Identify which cell holds the provided text, then report its (X, Y) central coordinate. 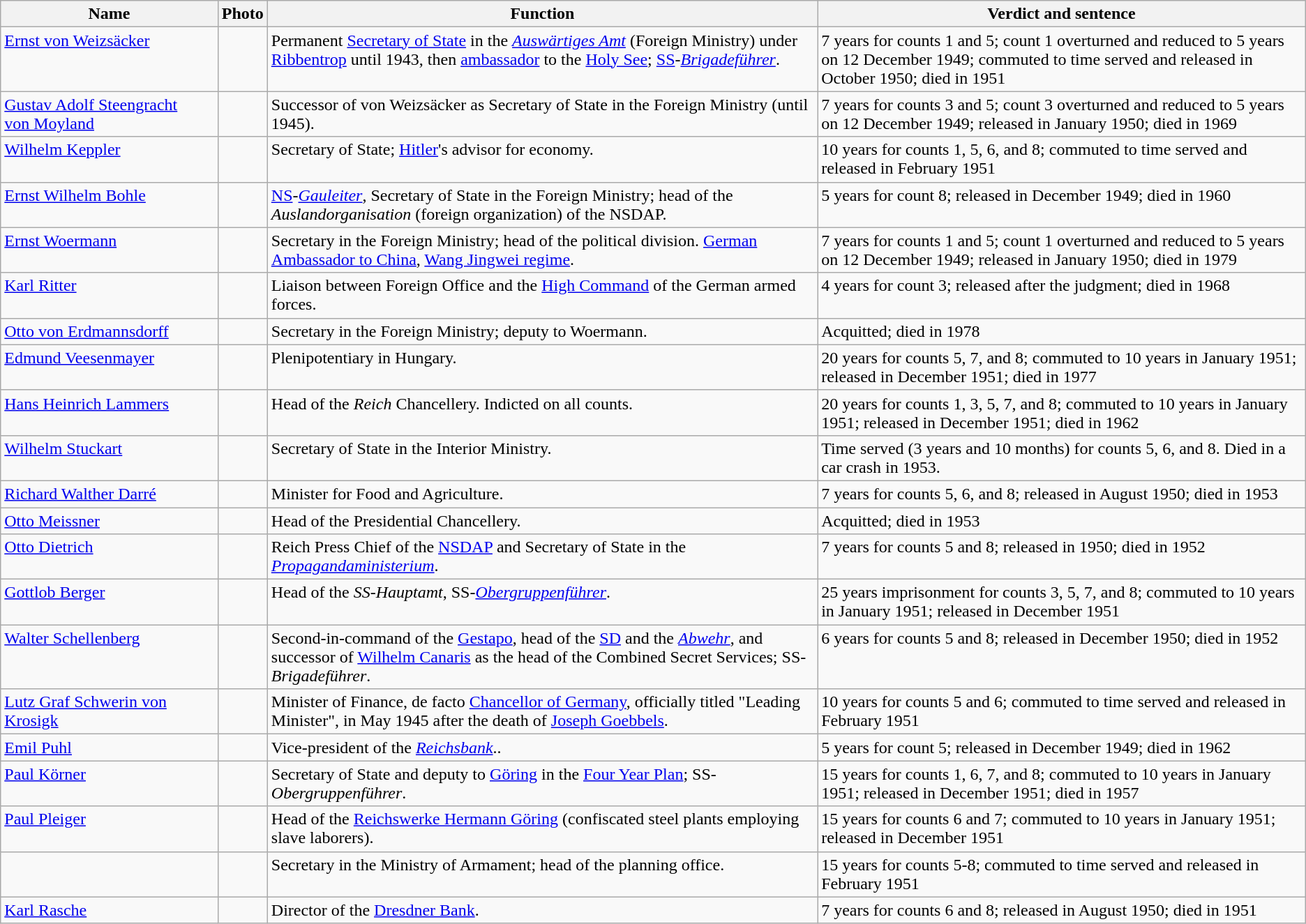
5 years for count 8; released in December 1949; died in 1960 (1062, 205)
Paul Körner (109, 784)
Secretary of State in the Interior Ministry. (542, 457)
Wilhelm Keppler (109, 159)
Plenipotentiary in Hungary. (542, 367)
Successor of von Weizsäcker as Secretary of State in the Foreign Ministry (until 1945). (542, 114)
25 years imprisonment for counts 3, 5, 7, and 8; commuted to 10 years in January 1951; released in December 1951 (1062, 603)
Emil Puhl (109, 748)
Director of the Dresdner Bank. (542, 910)
Gottlob Berger (109, 603)
Minister for Food and Agriculture. (542, 494)
Time served (3 years and 10 months) for counts 5, 6, and 8. Died in a car crash in 1953. (1062, 457)
NS-Gauleiter, Secretary of State in the Foreign Ministry; head of the Auslandorganisation (foreign organization) of the NSDAP. (542, 205)
Gustav Adolf Steengracht von Moyland (109, 114)
Minister of Finance, de facto Chancellor of Germany, officially titled "Leading Minister", in May 1945 after the death of Joseph Goebbels. (542, 711)
Otto Meissner (109, 521)
Secretary in the Ministry of Armament; head of the planning office. (542, 874)
7 years for counts 5 and 8; released in 1950; died in 1952 (1062, 556)
7 years for counts 3 and 5; count 3 overturned and reduced to 5 years on 12 December 1949; released in January 1950; died in 1969 (1062, 114)
Secretary of State; Hitler's advisor for economy. (542, 159)
Paul Pleiger (109, 828)
Karl Rasche (109, 910)
Edmund Veesenmayer (109, 367)
15 years for counts 5-8; commuted to time served and released in February 1951 (1062, 874)
7 years for counts 5, 6, and 8; released in August 1950; died in 1953 (1062, 494)
15 years for counts 6 and 7; commuted to 10 years in January 1951; released in December 1951 (1062, 828)
Vice-president of the Reichsbank.. (542, 748)
Richard Walther Darré (109, 494)
Head of the Presidential Chancellery. (542, 521)
Head of the Reich Chancellery. Indicted on all counts. (542, 413)
6 years for counts 5 and 8; released in December 1950; died in 1952 (1062, 657)
Karl Ritter (109, 296)
Ernst Wilhelm Bohle (109, 205)
Hans Heinrich Lammers (109, 413)
7 years for counts 6 and 8; released in August 1950; died in 1951 (1062, 910)
Wilhelm Stuckart (109, 457)
Secretary in the Foreign Ministry; head of the political division. German Ambassador to China, Wang Jingwei regime. (542, 250)
Acquitted; died in 1978 (1062, 331)
Verdict and sentence (1062, 14)
10 years for counts 1, 5, 6, and 8; commuted to time served and released in February 1951 (1062, 159)
Ernst Woermann (109, 250)
5 years for count 5; released in December 1949; died in 1962 (1062, 748)
Secretary in the Foreign Ministry; deputy to Woermann. (542, 331)
Name (109, 14)
Photo (243, 14)
7 years for counts 1 and 5; count 1 overturned and reduced to 5 years on 12 December 1949; released in January 1950; died in 1979 (1062, 250)
Ernst von Weizsäcker (109, 59)
Secretary of State and deputy to Göring in the Four Year Plan; SS-Obergruppenführer. (542, 784)
10 years for counts 5 and 6; commuted to time served and released in February 1951 (1062, 711)
Walter Schellenberg (109, 657)
20 years for counts 5, 7, and 8; commuted to 10 years in January 1951; released in December 1951; died in 1977 (1062, 367)
Acquitted; died in 1953 (1062, 521)
Head of the SS-Hauptamt, SS-Obergruppenführer. (542, 603)
4 years for count 3; released after the judgment; died in 1968 (1062, 296)
15 years for counts 1, 6, 7, and 8; commuted to 10 years in January 1951; released in December 1951; died in 1957 (1062, 784)
Function (542, 14)
Liaison between Foreign Office and the High Command of the German armed forces. (542, 296)
Lutz Graf Schwerin von Krosigk (109, 711)
Otto Dietrich (109, 556)
20 years for counts 1, 3, 5, 7, and 8; commuted to 10 years in January 1951; released in December 1951; died in 1962 (1062, 413)
Reich Press Chief of the NSDAP and Secretary of State in the Propagandaministerium. (542, 556)
Head of the Reichswerke Hermann Göring (confiscated steel plants employing slave laborers). (542, 828)
Otto von Erdmannsdorff (109, 331)
